Search for the cell housing the specified text and yield its (x, y) center coordinate. 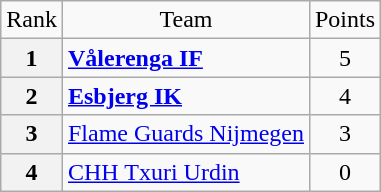
Team (186, 20)
Flame Guards Nijmegen (186, 134)
5 (344, 58)
0 (344, 172)
Esbjerg IK (186, 96)
CHH Txuri Urdin (186, 172)
2 (32, 96)
Points (344, 20)
1 (32, 58)
Rank (32, 20)
Vålerenga IF (186, 58)
